Pinpoint the cell where the given text exists, returning its (X, Y) midpoint coordinate. 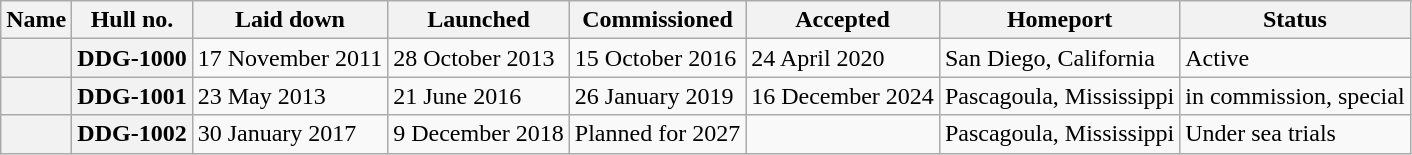
Laid down (290, 20)
Launched (479, 20)
16 December 2024 (843, 96)
21 June 2016 (479, 96)
Status (1295, 20)
9 December 2018 (479, 134)
DDG-1002 (132, 134)
15 October 2016 (657, 58)
Name (36, 20)
Active (1295, 58)
17 November 2011 (290, 58)
26 January 2019 (657, 96)
DDG-1001 (132, 96)
Accepted (843, 20)
in commission, special (1295, 96)
Homeport (1059, 20)
30 January 2017 (290, 134)
Hull no. (132, 20)
24 April 2020 (843, 58)
Under sea trials (1295, 134)
DDG-1000 (132, 58)
23 May 2013 (290, 96)
San Diego, California (1059, 58)
Planned for 2027 (657, 134)
28 October 2013 (479, 58)
Commissioned (657, 20)
